Output the [X, Y] coordinate of the center of the cell containing the given text.  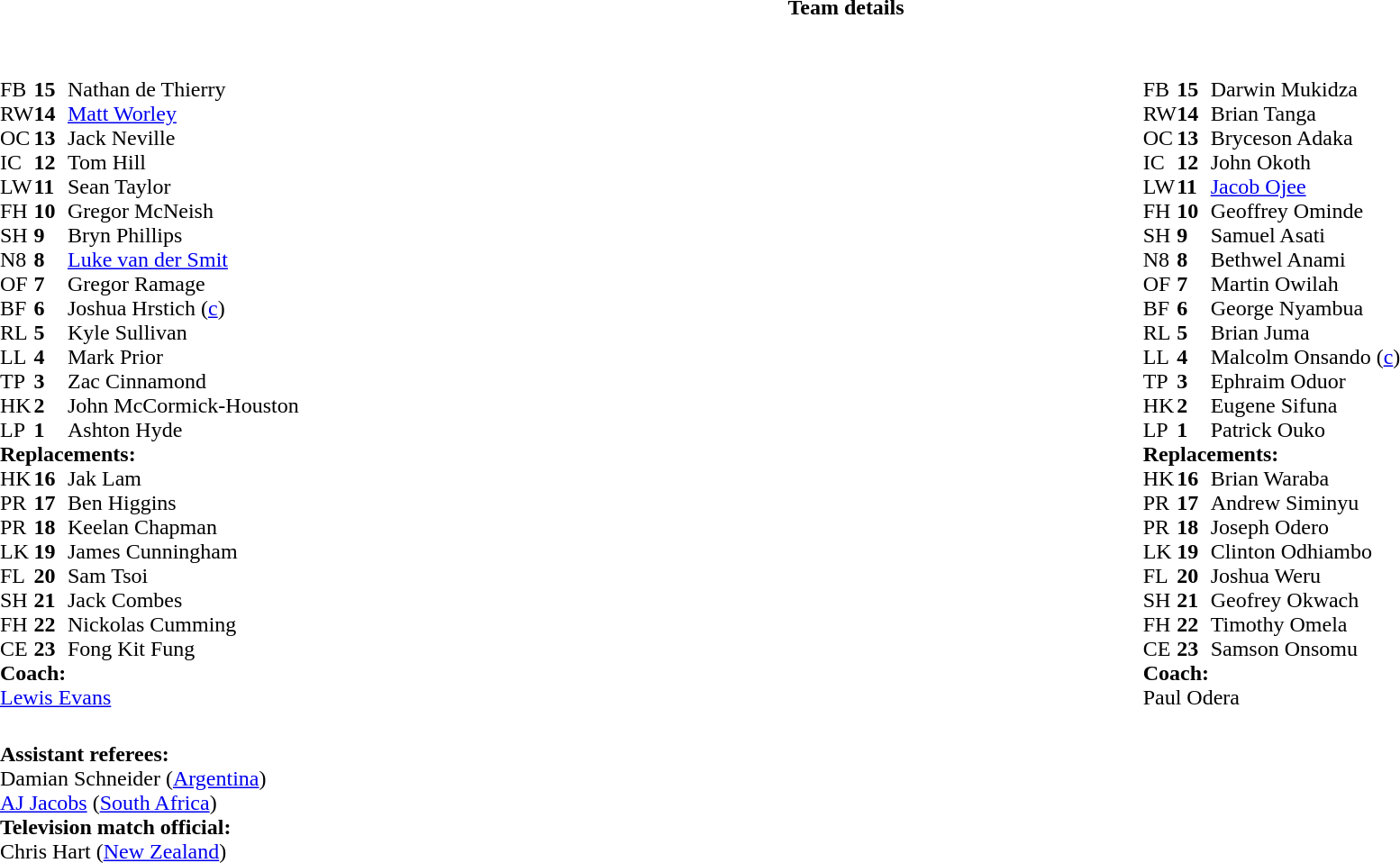
Nickolas Cumming [184, 625]
Luke van der Smit [184, 259]
Joshua Hrstich (c) [184, 308]
Ashton Hyde [184, 431]
James Cunningham [184, 551]
Jack Neville [184, 139]
Sean Taylor [184, 187]
Fong Kit Fung [184, 649]
Lewis Evans [150, 697]
Sam Tsoi [184, 577]
Coach: [150, 674]
Mark Prior [184, 357]
Replacements: [150, 454]
Matt Worley [184, 114]
Gregor Ramage [184, 285]
Jack Combes [184, 600]
Jak Lam [184, 479]
Bryn Phillips [184, 236]
John McCormick-Houston [184, 405]
Gregor McNeish [184, 211]
Tom Hill [184, 162]
Keelan Chapman [184, 528]
Ben Higgins [184, 503]
Nathan de Thierry [184, 90]
Zac Cinnamond [184, 382]
Kyle Sullivan [184, 333]
